Output the (X, Y) coordinate of the center of the cell containing the given text.  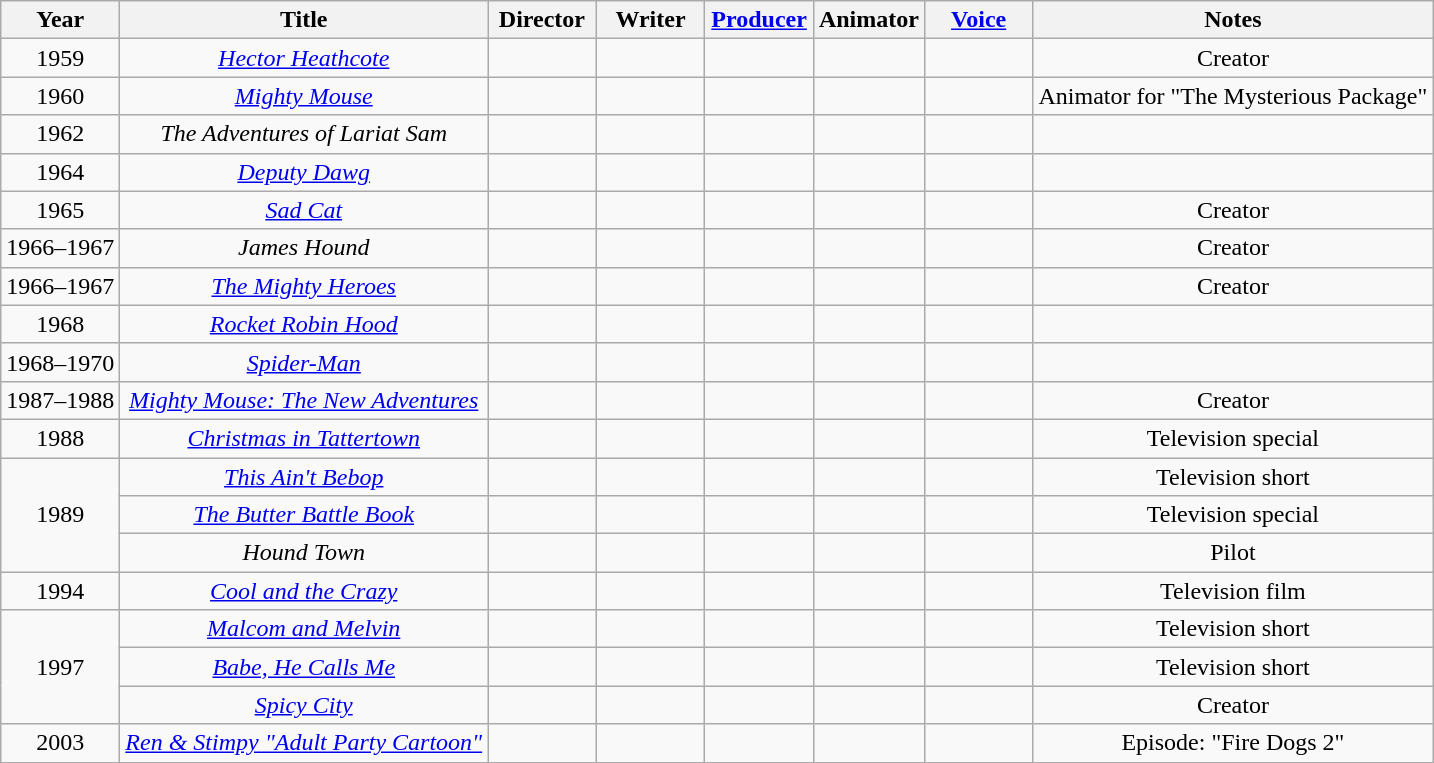
Christmas in Tattertown (304, 438)
1989 (60, 515)
1997 (60, 667)
1959 (60, 58)
Mighty Mouse (304, 96)
Voice (978, 20)
The Adventures of Lariat Sam (304, 134)
This Ain't Bebop (304, 477)
Rocket Robin Hood (304, 324)
Hector Heathcote (304, 58)
1988 (60, 438)
Episode: "Fire Dogs 2" (1233, 743)
Hound Town (304, 553)
Animator for "The Mysterious Package" (1233, 96)
Notes (1233, 20)
Animator (868, 20)
Television film (1233, 591)
Writer (650, 20)
Year (60, 20)
1994 (60, 591)
1964 (60, 172)
Spicy City (304, 705)
1965 (60, 210)
Deputy Dawg (304, 172)
2003 (60, 743)
Cool and the Crazy (304, 591)
1962 (60, 134)
Ren & Stimpy "Adult Party Cartoon" (304, 743)
1960 (60, 96)
The Butter Battle Book (304, 515)
James Hound (304, 248)
Spider-Man (304, 362)
Pilot (1233, 553)
1968–1970 (60, 362)
Babe, He Calls Me (304, 667)
Mighty Mouse: The New Adventures (304, 400)
Producer (760, 20)
Malcom and Melvin (304, 629)
1987–1988 (60, 400)
Director (542, 20)
The Mighty Heroes (304, 286)
1968 (60, 324)
Title (304, 20)
Sad Cat (304, 210)
